Search for the cell housing the specified text and yield its (X, Y) center coordinate. 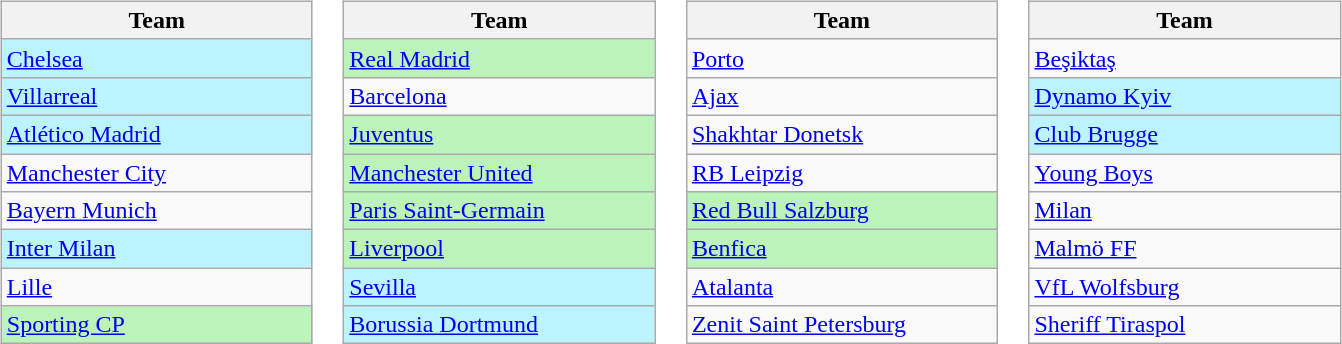
Milan (1184, 211)
Atalanta (842, 287)
Bayern Munich (156, 211)
Sporting CP (156, 325)
Real Madrid (500, 58)
RB Leipzig (842, 173)
Liverpool (500, 249)
Zenit Saint Petersburg (842, 325)
Juventus (500, 134)
Villarreal (156, 96)
Porto (842, 58)
Club Brugge (1184, 134)
Atlético Madrid (156, 134)
Shakhtar Donetsk (842, 134)
Manchester United (500, 173)
Dynamo Kyiv (1184, 96)
Lille (156, 287)
Borussia Dortmund (500, 325)
Benfica (842, 249)
Barcelona (500, 96)
Sheriff Tiraspol (1184, 325)
Red Bull Salzburg (842, 211)
Paris Saint-Germain (500, 211)
Sevilla (500, 287)
Malmö FF (1184, 249)
Chelsea (156, 58)
Inter Milan (156, 249)
Beşiktaş (1184, 58)
Ajax (842, 96)
VfL Wolfsburg (1184, 287)
Young Boys (1184, 173)
Manchester City (156, 173)
